Scan for the cell matching the given text and deliver its (x, y) coordinate at center. 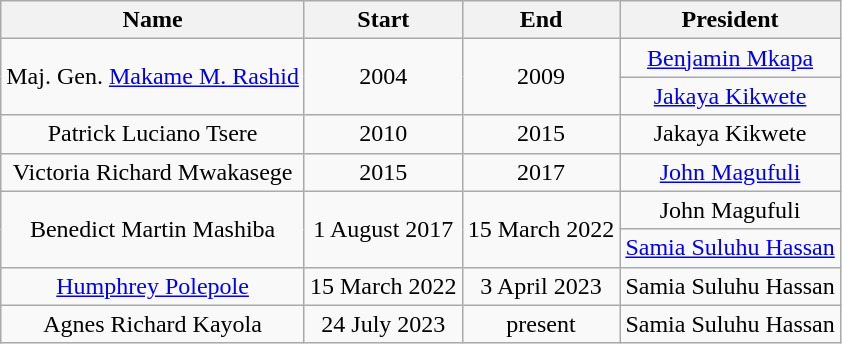
President (730, 20)
present (541, 324)
Name (153, 20)
2010 (383, 134)
Patrick Luciano Tsere (153, 134)
2017 (541, 172)
Start (383, 20)
Benjamin Mkapa (730, 58)
2009 (541, 77)
Agnes Richard Kayola (153, 324)
Maj. Gen. Makame M. Rashid (153, 77)
Victoria Richard Mwakasege (153, 172)
Humphrey Polepole (153, 286)
End (541, 20)
24 July 2023 (383, 324)
1 August 2017 (383, 229)
Benedict Martin Mashiba (153, 229)
3 April 2023 (541, 286)
2004 (383, 77)
